Return [x, y] of the center of cell containing provided text 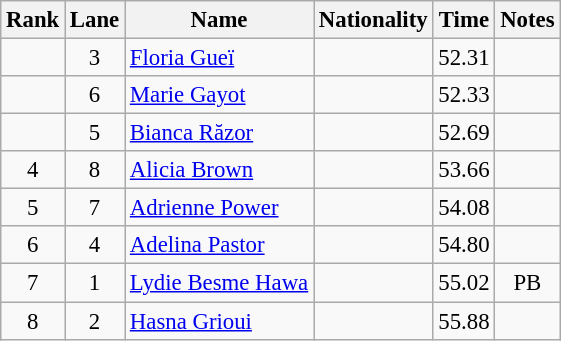
3 [95, 58]
Bianca Răzor [220, 133]
Floria Gueï [220, 58]
Rank [33, 20]
Adrienne Power [220, 208]
Nationality [374, 20]
Lydie Besme Hawa [220, 283]
55.88 [464, 321]
53.66 [464, 170]
52.33 [464, 95]
Name [220, 20]
55.02 [464, 283]
Time [464, 20]
52.31 [464, 58]
2 [95, 321]
Marie Gayot [220, 95]
PB [528, 283]
Alicia Brown [220, 170]
Adelina Pastor [220, 245]
52.69 [464, 133]
Notes [528, 20]
54.80 [464, 245]
Lane [95, 20]
1 [95, 283]
Hasna Grioui [220, 321]
54.08 [464, 208]
